Scan for the cell matching the given text and deliver its (X, Y) coordinate at center. 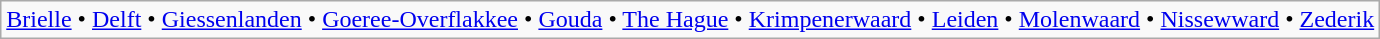
Brielle • Delft • Giessenlanden • Goeree-Overflakkee • Gouda • The Hague • Krimpenerwaard • Leiden • Molenwaard • Nissewward • Zederik (690, 20)
